Pinpoint the cell where the given text exists, returning its [X, Y] midpoint coordinate. 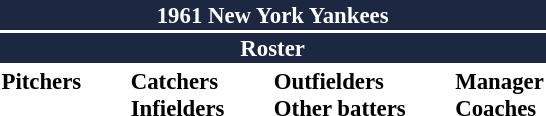
Roster [272, 48]
1961 New York Yankees [272, 15]
